Scan for the cell matching the given text and deliver its (X, Y) coordinate at center. 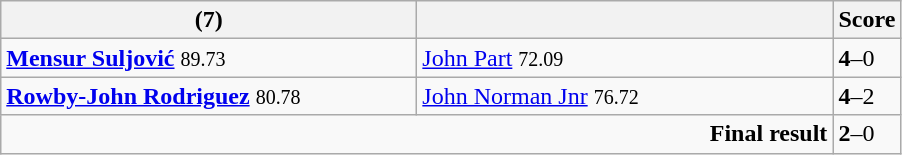
4–2 (867, 96)
John Norman Jnr 76.72 (625, 96)
John Part 72.09 (625, 58)
2–0 (867, 134)
Score (867, 20)
Rowby-John Rodriguez 80.78 (209, 96)
4–0 (867, 58)
Mensur Suljović 89.73 (209, 58)
Final result (417, 134)
(7) (209, 20)
